Identify which cell holds the provided text, then report its [X, Y] central coordinate. 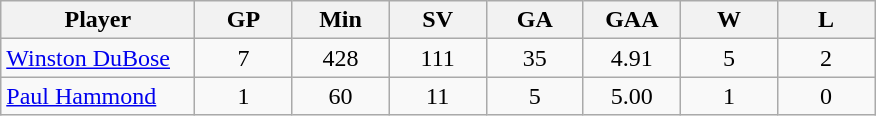
0 [826, 96]
111 [438, 58]
60 [340, 96]
5.00 [632, 96]
7 [244, 58]
Player [98, 20]
4.91 [632, 58]
SV [438, 20]
GP [244, 20]
Paul Hammond [98, 96]
W [728, 20]
GA [534, 20]
2 [826, 58]
GAA [632, 20]
428 [340, 58]
L [826, 20]
35 [534, 58]
Min [340, 20]
11 [438, 96]
Winston DuBose [98, 58]
